Determine the (x, y) coordinate at the center of the cell enclosing the given text.  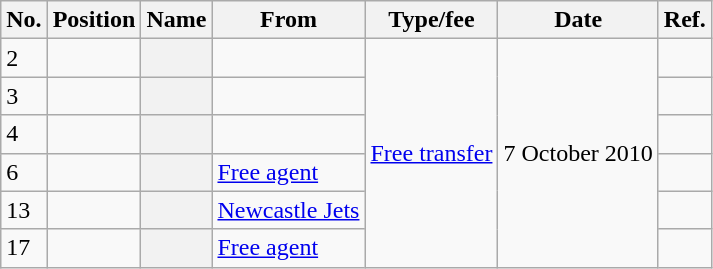
Newcastle Jets (288, 210)
17 (24, 248)
Ref. (684, 20)
No. (24, 20)
From (288, 20)
4 (24, 134)
Type/fee (432, 20)
13 (24, 210)
Position (94, 20)
7 October 2010 (578, 153)
Free transfer (432, 153)
Date (578, 20)
2 (24, 58)
3 (24, 96)
6 (24, 172)
Name (176, 20)
